Capture the cell that displays the provided text and extract its [X, Y] central coordinate. 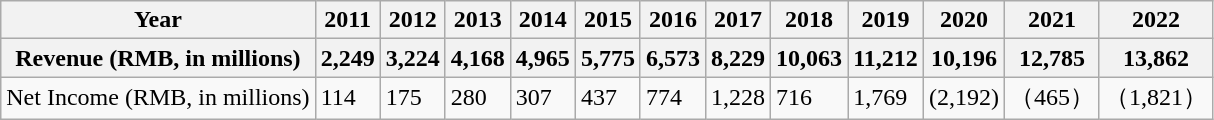
11,212 [886, 58]
1,228 [738, 98]
175 [412, 98]
（1,821） [1156, 98]
2022 [1156, 20]
1,769 [886, 98]
3,224 [412, 58]
774 [672, 98]
10,063 [810, 58]
Net Income (RMB, in millions) [158, 98]
2012 [412, 20]
2019 [886, 20]
2021 [1052, 20]
Revenue (RMB, in millions) [158, 58]
2015 [608, 20]
10,196 [964, 58]
2018 [810, 20]
2,249 [348, 58]
4,168 [478, 58]
2016 [672, 20]
114 [348, 98]
Year [158, 20]
8,229 [738, 58]
(2,192) [964, 98]
12,785 [1052, 58]
（465） [1052, 98]
2014 [542, 20]
6,573 [672, 58]
280 [478, 98]
2011 [348, 20]
5,775 [608, 58]
13,862 [1156, 58]
307 [542, 98]
2020 [964, 20]
437 [608, 98]
4,965 [542, 58]
2013 [478, 20]
716 [810, 98]
2017 [738, 20]
